Determine the (X, Y) coordinate at the center of the cell enclosing the given text.  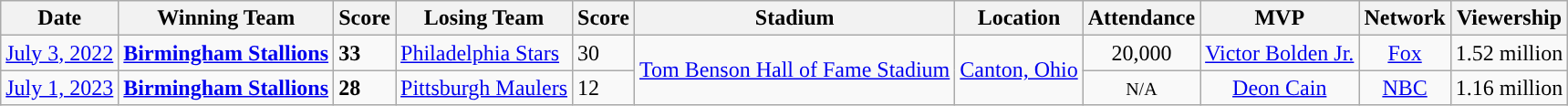
Viewership (1509, 18)
Losing Team (484, 18)
NBC (1405, 88)
Date (60, 18)
Pittsburgh Maulers (484, 88)
Location (1019, 18)
30 (604, 53)
Winning Team (226, 18)
July 3, 2022 (60, 53)
July 1, 2023 (60, 88)
MVP (1280, 18)
Attendance (1141, 18)
28 (365, 88)
Victor Bolden Jr. (1280, 53)
Fox (1405, 53)
Network (1405, 18)
Canton, Ohio (1019, 70)
33 (365, 53)
Deon Cain (1280, 88)
20,000 (1141, 53)
12 (604, 88)
N/A (1141, 88)
Philadelphia Stars (484, 53)
1.16 million (1509, 88)
Stadium (794, 18)
Tom Benson Hall of Fame Stadium (794, 70)
1.52 million (1509, 53)
